Scan for the cell matching the given text and deliver its (X, Y) coordinate at center. 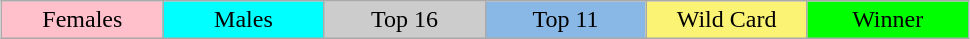
Winner (888, 20)
Females (82, 20)
Top 16 (404, 20)
Males (244, 20)
Wild Card (726, 20)
Top 11 (566, 20)
